From the cell containing the given text, extract its center point as [x, y] coordinate. 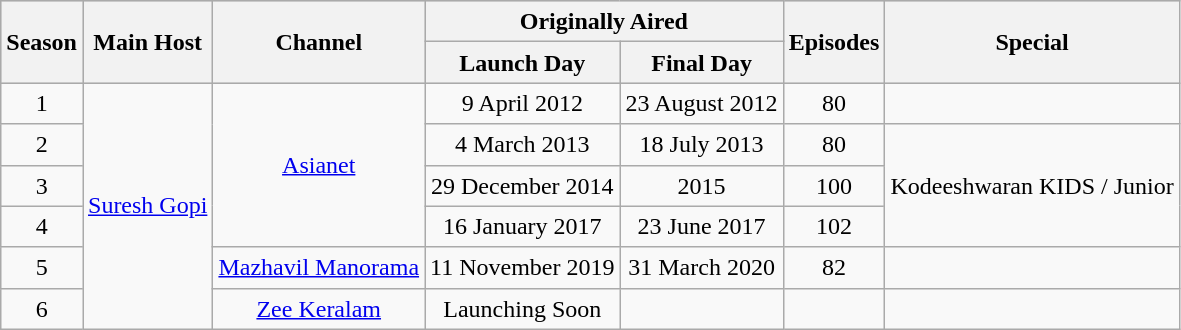
2015 [702, 186]
5 [42, 268]
2 [42, 144]
4 [42, 226]
Suresh Gopi [147, 206]
23 June 2017 [702, 226]
11 November 2019 [522, 268]
Final Day [702, 62]
Episodes [834, 42]
Launching Soon [522, 308]
16 January 2017 [522, 226]
9 April 2012 [522, 104]
29 December 2014 [522, 186]
Launch Day [522, 62]
Channel [319, 42]
Main Host [147, 42]
6 [42, 308]
Season [42, 42]
Originally Aired [604, 22]
4 March 2013 [522, 144]
23 August 2012 [702, 104]
82 [834, 268]
Asianet [319, 165]
18 July 2013 [702, 144]
Kodeeshwaran KIDS / Junior [1032, 186]
100 [834, 186]
31 March 2020 [702, 268]
Special [1032, 42]
1 [42, 104]
3 [42, 186]
Zee Keralam [319, 308]
102 [834, 226]
Mazhavil Manorama [319, 268]
